Extract the (x, y) coordinate from the center of the cell holding the provided text.  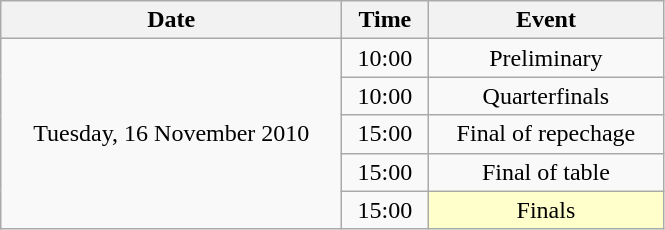
Final of table (546, 172)
Event (546, 20)
Tuesday, 16 November 2010 (172, 134)
Final of repechage (546, 134)
Quarterfinals (546, 96)
Time (385, 20)
Finals (546, 210)
Preliminary (546, 58)
Date (172, 20)
